From the cell containing the given text, extract its center point as (X, Y) coordinate. 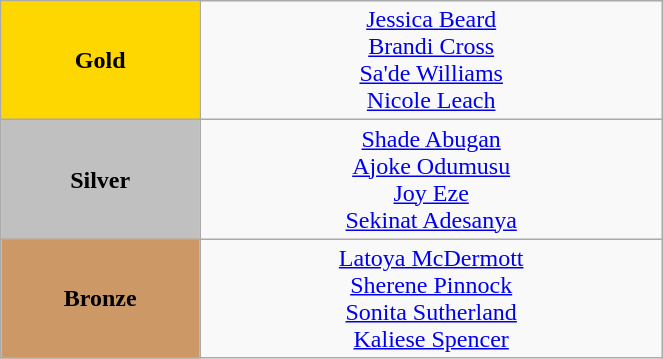
Shade AbuganAjoke OdumusuJoy EzeSekinat Adesanya (432, 180)
Bronze (100, 298)
Latoya McDermottSherene PinnockSonita SutherlandKaliese Spencer (432, 298)
Jessica BeardBrandi CrossSa'de WilliamsNicole Leach (432, 60)
Gold (100, 60)
Silver (100, 180)
